Return [x, y] of the center of cell containing provided text 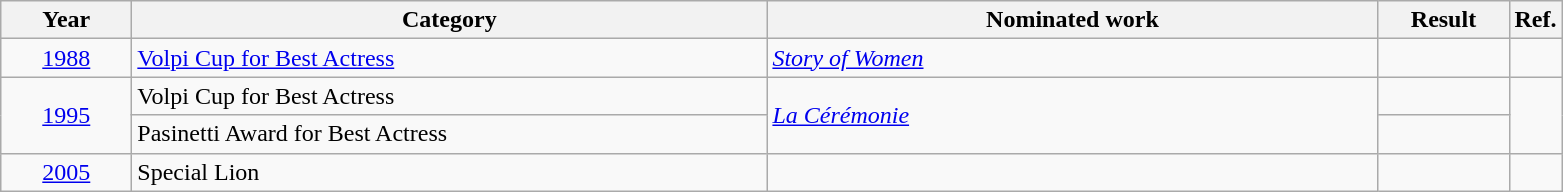
2005 [66, 172]
1995 [66, 115]
Pasinetti Award for Best Actress [450, 134]
Result [1444, 20]
Story of Women [1072, 58]
Nominated work [1072, 20]
Year [66, 20]
La Cérémonie [1072, 115]
Special Lion [450, 172]
1988 [66, 58]
Ref. [1536, 20]
Category [450, 20]
